Find where the given text appears and provide that cell's center as (X, Y) coordinate. 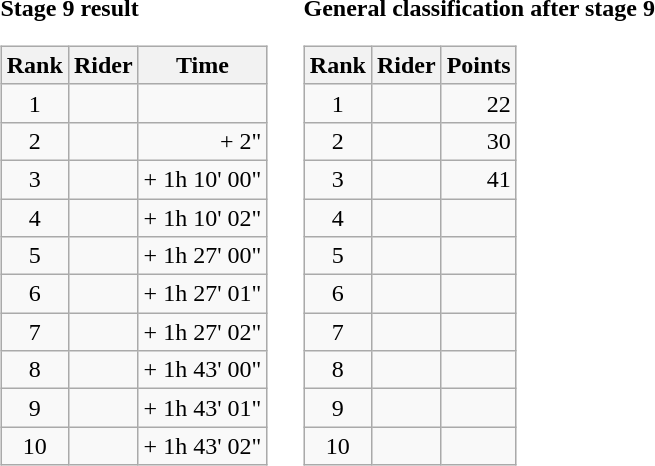
+ 1h 27' 00" (202, 256)
30 (478, 141)
22 (478, 103)
+ 1h 10' 02" (202, 217)
Time (202, 65)
Points (478, 65)
41 (478, 179)
+ 1h 27' 01" (202, 294)
+ 1h 10' 00" (202, 179)
+ 1h 43' 00" (202, 370)
+ 1h 27' 02" (202, 332)
+ 1h 43' 01" (202, 408)
+ 1h 43' 02" (202, 446)
+ 2" (202, 141)
